Find where the given text appears and provide that cell's center as (X, Y) coordinate. 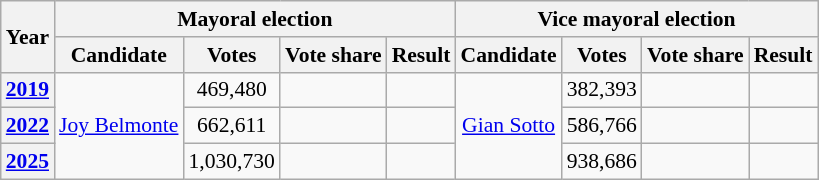
2022 (28, 126)
2025 (28, 162)
938,686 (602, 162)
1,030,730 (231, 162)
469,480 (231, 90)
662,611 (231, 126)
382,393 (602, 90)
Gian Sotto (509, 126)
Vice mayoral election (637, 19)
Joy Belmonte (118, 126)
Year (28, 36)
Mayoral election (254, 19)
586,766 (602, 126)
2019 (28, 90)
